Provide the [x, y] coordinate of the cell's center where the given text is located.  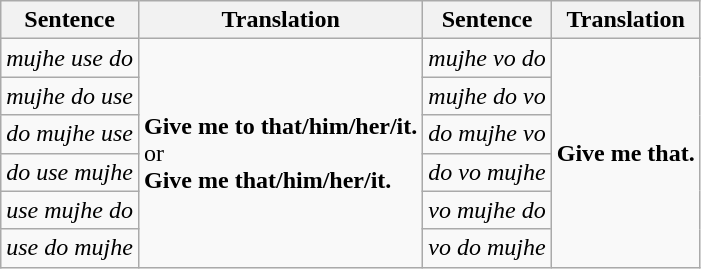
use do mujhe [70, 248]
mujhe vo do [487, 58]
do mujhe use [70, 134]
vo mujhe do [487, 210]
do use mujhe [70, 172]
do mujhe vo [487, 134]
vo do mujhe [487, 248]
use mujhe do [70, 210]
mujhe do vo [487, 96]
Give me to that/him/her/it.orGive me that/him/her/it. [280, 153]
mujhe do use [70, 96]
mujhe use do [70, 58]
do vo mujhe [487, 172]
Give me that. [626, 153]
